Identify which cell holds the provided text, then report its [x, y] central coordinate. 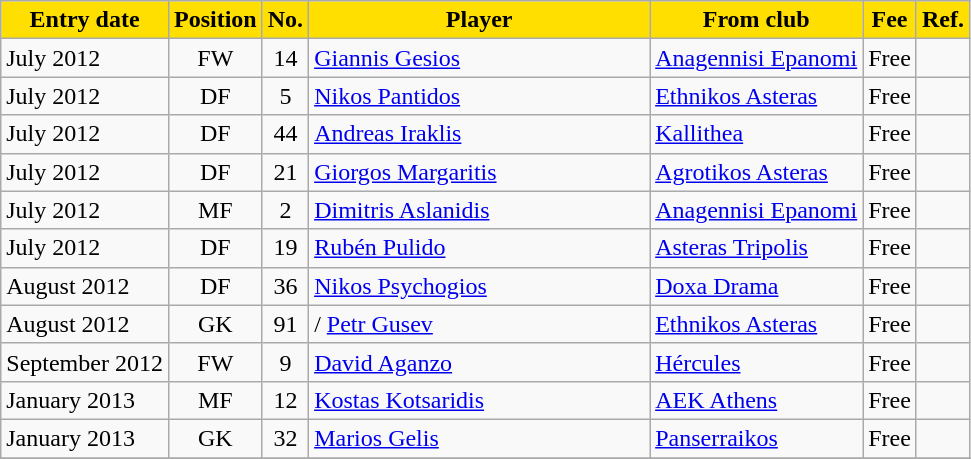
Dimitris Aslanidis [480, 210]
Hércules [756, 362]
Ref. [942, 20]
From club [756, 20]
Nikos Psychogios [480, 286]
David Aganzo [480, 362]
Marios Gelis [480, 438]
19 [285, 248]
Nikos Pantidos [480, 96]
Agrotikos Asteras [756, 172]
32 [285, 438]
/ Petr Gusev [480, 324]
Panserraikos [756, 438]
Fee [890, 20]
Entry date [85, 20]
Giorgos Margaritis [480, 172]
Rubén Pulido [480, 248]
14 [285, 58]
AEK Athens [756, 400]
Doxa Drama [756, 286]
21 [285, 172]
Giannis Gesios [480, 58]
12 [285, 400]
36 [285, 286]
2 [285, 210]
Andreas Iraklis [480, 134]
91 [285, 324]
No. [285, 20]
Player [480, 20]
9 [285, 362]
Asteras Tripolis [756, 248]
44 [285, 134]
Kallithea [756, 134]
Kostas Kotsaridis [480, 400]
5 [285, 96]
Position [215, 20]
September 2012 [85, 362]
